Locate the cell with the specified text and output its [X, Y] center coordinate. 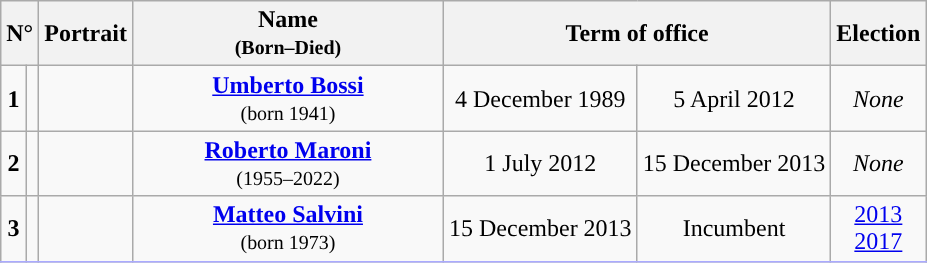
Matteo Salvini(born 1973) [288, 228]
1 [14, 98]
Name(Born–Died) [288, 34]
Election [878, 34]
20132017 [878, 228]
3 [14, 228]
1 July 2012 [540, 164]
Term of office [636, 34]
Umberto Bossi(born 1941) [288, 98]
Incumbent [734, 228]
Roberto Maroni(1955–2022) [288, 164]
Portrait [86, 34]
N° [20, 34]
4 December 1989 [540, 98]
2 [14, 164]
5 April 2012 [734, 98]
